From the cell containing the given text, extract its center point as (x, y) coordinate. 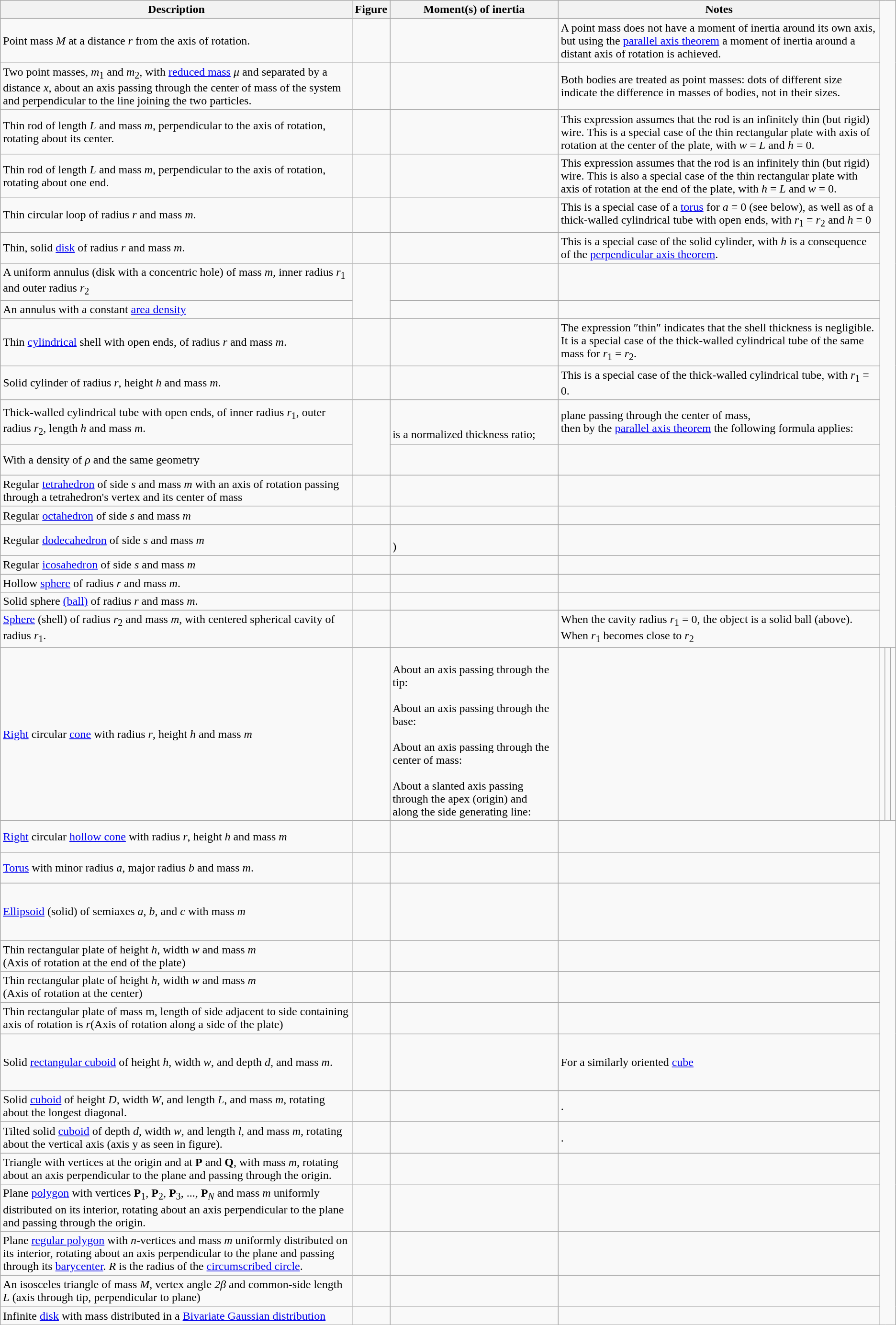
With a density of ρ and the same geometry (176, 460)
plane passing through the center of mass, then by the parallel axis theorem the following formula applies: (719, 422)
Triangle with vertices at the origin and at P and Q, with mass m, rotating about an axis perpendicular to the plane and passing through the origin. (176, 1168)
Thin rod of length L and mass m, perpendicular to the axis of rotation, rotating about one end. (176, 176)
Sphere (shell) of radius r2 and mass m, with centered spherical cavity of radius r1. (176, 629)
This is a special case of the solid cylinder, with h is a consequence of the perpendicular axis theorem. (719, 248)
Notes (719, 10)
Tilted solid cuboid of depth d, width w, and length l, and mass m, rotating about the vertical axis (axis y as seen in figure). (176, 1138)
Torus with minor radius a, major radius b and mass m. (176, 868)
Regular icosahedron of side s and mass m (176, 565)
A uniform annulus (disk with a concentric hole) of mass m, inner radius r1 and outer radius r2 (176, 282)
Thin rectangular plate of mass m, length of side adjacent to side containing axis of rotation is r(Axis of rotation along a side of the plate) (176, 1018)
An annulus with a constant area density (176, 309)
Point mass M at a distance r from the axis of rotation. (176, 41)
Thin rectangular plate of height h, width w and mass m(Axis of rotation at the center) (176, 987)
Hollow sphere of radius r and mass m. (176, 583)
When the cavity radius r1 = 0, the object is a solid ball (above).When r1 becomes close to r2 (719, 629)
Moment(s) of inertia (474, 10)
Both bodies are treated as point masses: dots of different size indicate the difference in masses of bodies, not in their sizes. (719, 86)
An isosceles triangle of mass M, vertex angle 2β and common-side length L (axis through tip, perpendicular to plane) (176, 1291)
This is a special case of a torus for a = 0 (see below), as well as of a thick-walled cylindrical tube with open ends, with r1 = r2 and h = 0 (719, 215)
Solid cylinder of radius r, height h and mass m. (176, 383)
For a similarly oriented cube (719, 1062)
Ellipsoid (solid) of semiaxes a, b, and c with mass m (176, 912)
Right circular hollow cone with radius r, height h and mass m (176, 836)
Thick-walled cylindrical tube with open ends, of inner radius r1, outer radius r2, length h and mass m. (176, 422)
Regular octahedron of side s and mass m (176, 515)
Thin, solid disk of radius r and mass m. (176, 248)
Solid sphere (ball) of radius r and mass m. (176, 601)
is a normalized thickness ratio; (474, 422)
Solid rectangular cuboid of height h, width w, and depth d, and mass m. (176, 1062)
Solid cuboid of height D, width W, and length L, and mass m, rotating about the longest diagonal. (176, 1106)
Figure (371, 10)
Thin circular loop of radius r and mass m. (176, 215)
Thin cylindrical shell with open ends, of radius r and mass m. (176, 342)
Regular dodecahedron of side s and mass m (176, 540)
Infinite disk with mass distributed in a Bivariate Gaussian distribution (176, 1315)
) (474, 540)
Description (176, 10)
Right circular cone with radius r, height h and mass m (176, 734)
This is a special case of the thick-walled cylindrical tube, with r1 = 0. (719, 383)
Regular tetrahedron of side s and mass m with an axis of rotation passing through a tetrahedron's vertex and its center of mass (176, 490)
Thin rectangular plate of height h, width w and mass m(Axis of rotation at the end of the plate) (176, 956)
Thin rod of length L and mass m, perpendicular to the axis of rotation, rotating about its center. (176, 132)
